Locate the cell with the specified text and output its (X, Y) center coordinate. 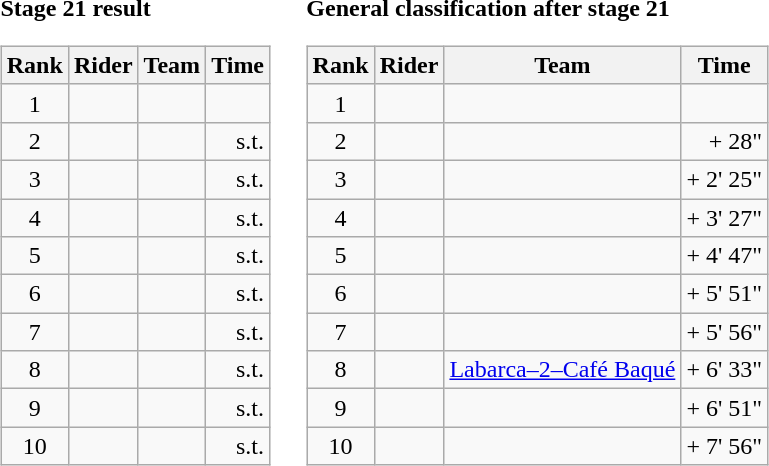
+ 28" (724, 141)
+ 6' 33" (724, 370)
Labarca–2–Café Baqué (562, 370)
+ 5' 56" (724, 332)
+ 5' 51" (724, 294)
+ 6' 51" (724, 408)
+ 2' 25" (724, 179)
+ 7' 56" (724, 446)
+ 4' 47" (724, 256)
+ 3' 27" (724, 217)
